Identify which cell holds the provided text, then report its (x, y) central coordinate. 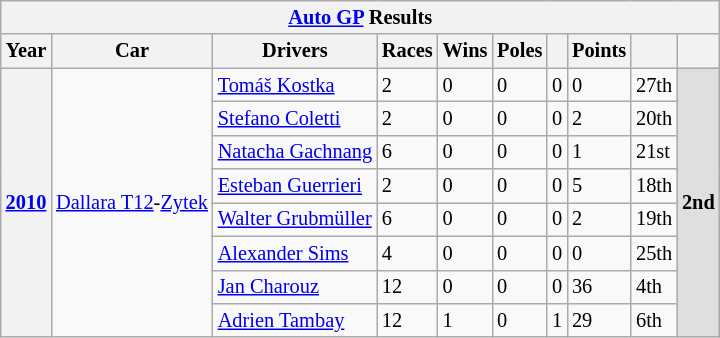
29 (599, 320)
21st (654, 152)
18th (654, 186)
4th (654, 287)
Walter Grubmüller (295, 219)
27th (654, 85)
Adrien Tambay (295, 320)
Poles (520, 51)
Esteban Guerrieri (295, 186)
36 (599, 287)
20th (654, 118)
Auto GP Results (360, 17)
2010 (26, 202)
Tomáš Kostka (295, 85)
Wins (466, 51)
Dallara T12-Zytek (132, 202)
4 (408, 253)
Natacha Gachnang (295, 152)
Alexander Sims (295, 253)
6th (654, 320)
Car (132, 51)
Year (26, 51)
Drivers (295, 51)
5 (599, 186)
Jan Charouz (295, 287)
Points (599, 51)
Stefano Coletti (295, 118)
Races (408, 51)
25th (654, 253)
19th (654, 219)
2nd (698, 202)
